Return the (X, Y) coordinate for the center point of the cell that contains the specified text.  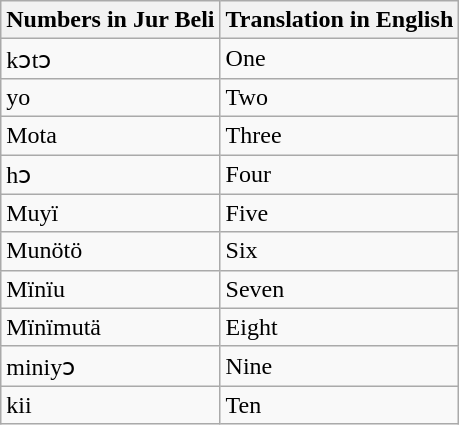
kɔtɔ (110, 59)
One (340, 59)
Ten (340, 405)
Numbers in Jur Beli (110, 20)
hɔ (110, 174)
yo (110, 97)
miniyɔ (110, 366)
Munötö (110, 251)
Four (340, 174)
kii (110, 405)
Three (340, 135)
Nine (340, 366)
Two (340, 97)
Six (340, 251)
Five (340, 213)
Mïnïu (110, 289)
Translation in English (340, 20)
Muyï (110, 213)
Seven (340, 289)
Mïnïmutä (110, 327)
Eight (340, 327)
Mota (110, 135)
